Determine the (x, y) coordinate at the center of the cell enclosing the given text.  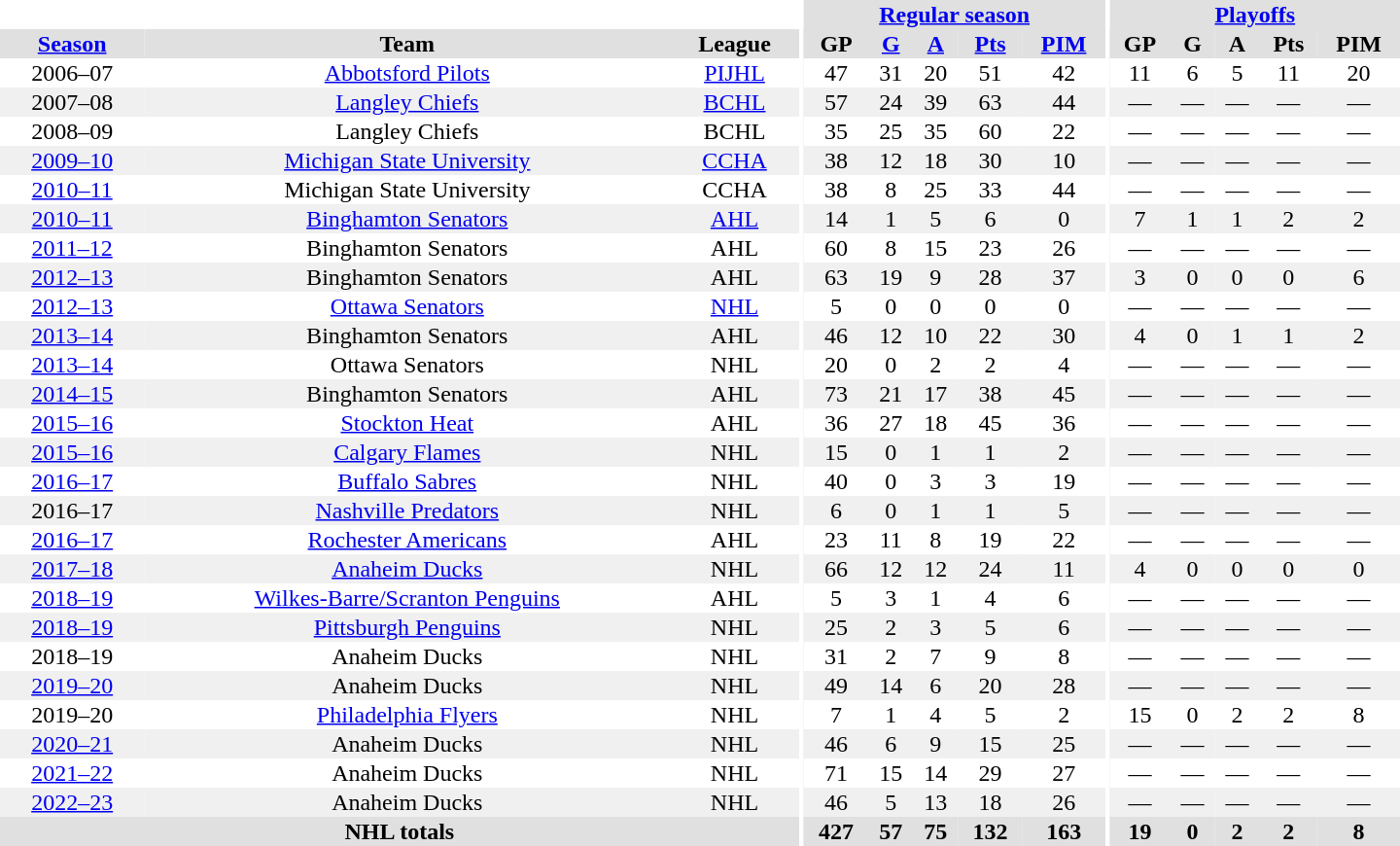
49 (836, 686)
PIJHL (734, 73)
Regular season (955, 15)
2014–15 (72, 394)
2009–10 (72, 160)
21 (891, 394)
39 (935, 102)
29 (990, 773)
2007–08 (72, 102)
Calgary Flames (406, 452)
71 (836, 773)
132 (990, 831)
17 (935, 394)
2022–23 (72, 802)
2020–21 (72, 744)
2021–22 (72, 773)
Nashville Predators (406, 511)
40 (836, 481)
2011–12 (72, 248)
Abbotsford Pilots (406, 73)
13 (935, 802)
66 (836, 569)
2006–07 (72, 73)
Pittsburgh Penguins (406, 627)
51 (990, 73)
Playoffs (1255, 15)
2017–18 (72, 569)
Wilkes-Barre/Scranton Penguins (406, 598)
NHL totals (400, 831)
427 (836, 831)
37 (1064, 277)
42 (1064, 73)
Team (406, 44)
Buffalo Sabres (406, 481)
163 (1064, 831)
33 (990, 190)
47 (836, 73)
2008–09 (72, 131)
Philadelphia Flyers (406, 715)
73 (836, 394)
Season (72, 44)
Rochester Americans (406, 540)
75 (935, 831)
Stockton Heat (406, 423)
League (734, 44)
